Search for the cell housing the specified text and yield its [X, Y] center coordinate. 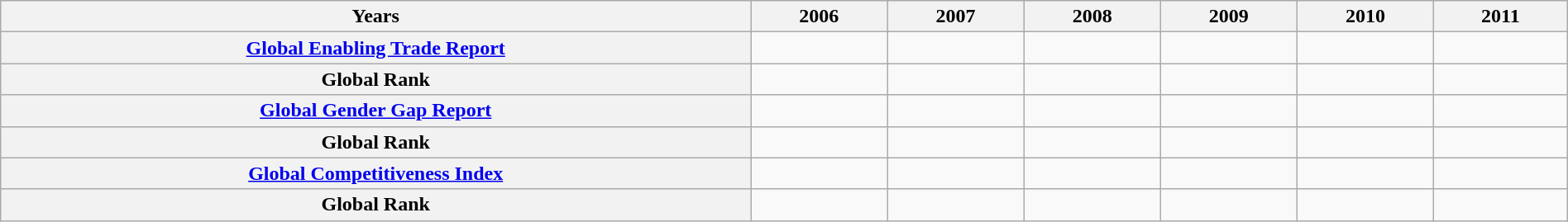
Years [375, 17]
Global Gender Gap Report [375, 111]
2011 [1501, 17]
Global Competitiveness Index [375, 173]
2007 [956, 17]
Global Enabling Trade Report [375, 48]
2006 [819, 17]
2009 [1229, 17]
2010 [1365, 17]
2008 [1092, 17]
